From the cell containing the given text, extract its center point as (X, Y) coordinate. 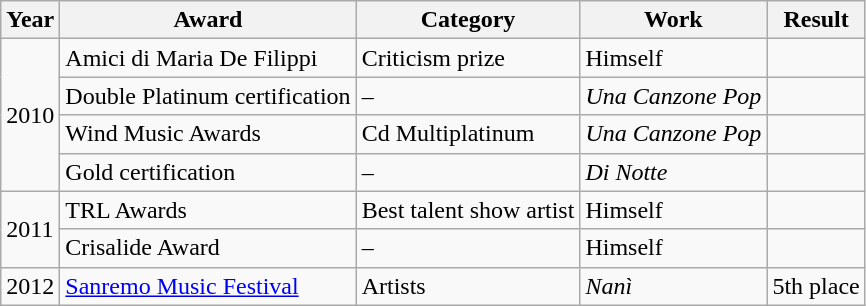
Crisalide Award (208, 248)
Year (30, 20)
Result (816, 20)
Di Notte (674, 172)
Cd Multiplatinum (468, 134)
Double Platinum certification (208, 96)
Artists (468, 286)
5th place (816, 286)
2011 (30, 229)
Criticism prize (468, 58)
Nanì (674, 286)
Gold certification (208, 172)
2012 (30, 286)
Category (468, 20)
Best talent show artist (468, 210)
Award (208, 20)
Wind Music Awards (208, 134)
Sanremo Music Festival (208, 286)
TRL Awards (208, 210)
Work (674, 20)
Amici di Maria De Filippi (208, 58)
2010 (30, 115)
